Scan for the cell matching the given text and deliver its (x, y) coordinate at center. 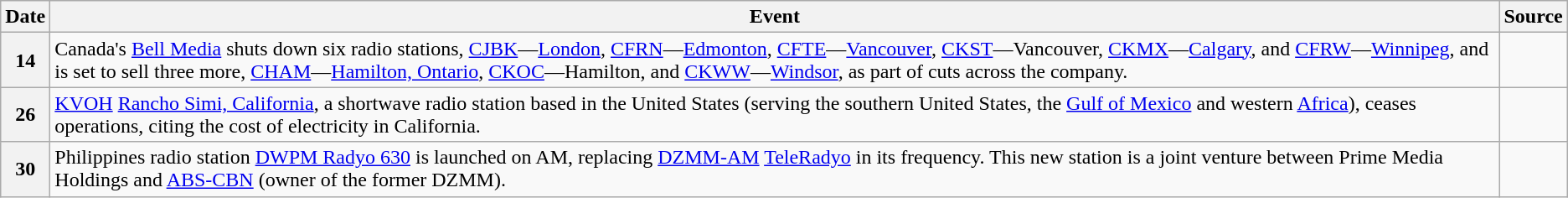
Date (25, 17)
14 (25, 60)
Event (775, 17)
30 (25, 169)
26 (25, 114)
Source (1533, 17)
